Capture the cell that displays the provided text and extract its (x, y) central coordinate. 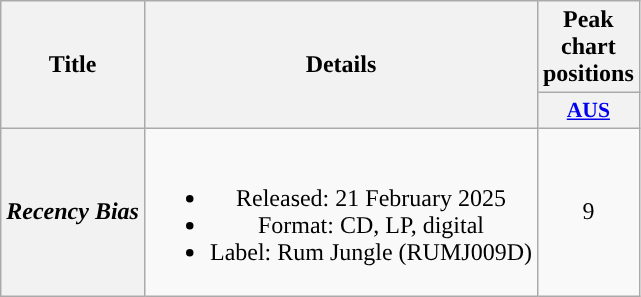
9 (588, 212)
Recency Bias (73, 212)
Details (340, 65)
Title (73, 65)
Peak chart positions (588, 47)
AUS (588, 111)
Released: 21 February 2025Format: CD, LP, digitalLabel: Rum Jungle (RUMJ009D) (340, 212)
